Capture the cell that displays the provided text and extract its (X, Y) central coordinate. 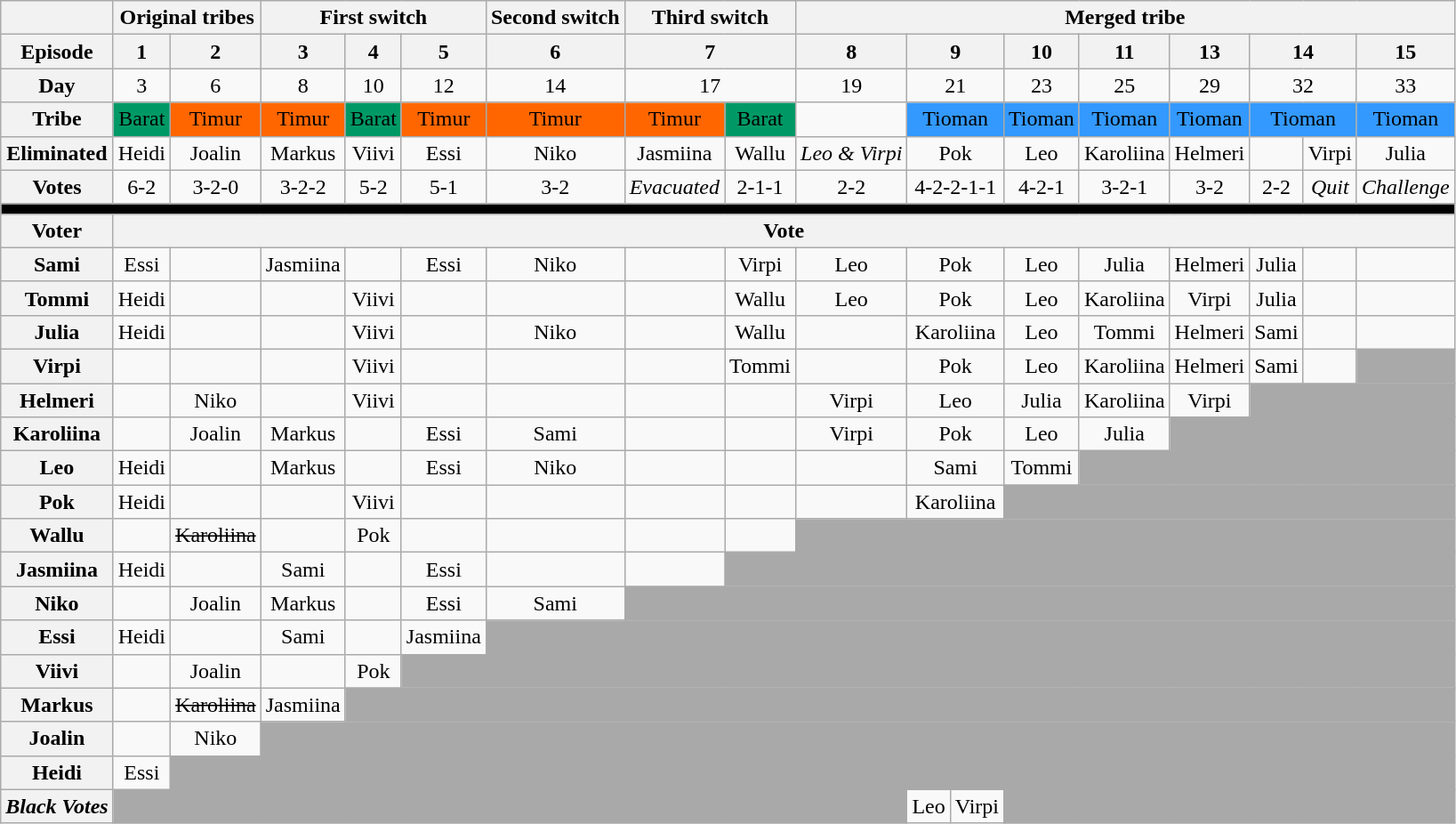
Evacuated (674, 187)
33 (1405, 85)
21 (955, 85)
Black Votes (57, 806)
2-1-1 (760, 187)
Day (57, 85)
5 (443, 52)
Third switch (710, 18)
4-2-1 (1042, 187)
Votes (57, 187)
25 (1124, 85)
7 (710, 52)
Voter (57, 230)
Leo & Virpi (852, 153)
5-2 (374, 187)
Eliminated (57, 153)
3-2-1 (1124, 187)
13 (1210, 52)
Original tribes (187, 18)
First switch (374, 18)
4 (374, 52)
11 (1124, 52)
19 (852, 85)
23 (1042, 85)
4-2-2-1-1 (955, 187)
32 (1304, 85)
17 (710, 85)
12 (443, 85)
Episode (57, 52)
29 (1210, 85)
Vote (784, 230)
9 (955, 52)
Quit (1330, 187)
Merged tribe (1126, 18)
Tribe (57, 119)
6-2 (141, 187)
3-2-2 (302, 187)
5-1 (443, 187)
2 (216, 52)
15 (1405, 52)
Second switch (555, 18)
3-2-0 (216, 187)
Challenge (1405, 187)
1 (141, 52)
